Identify which cell holds the provided text, then report its [x, y] central coordinate. 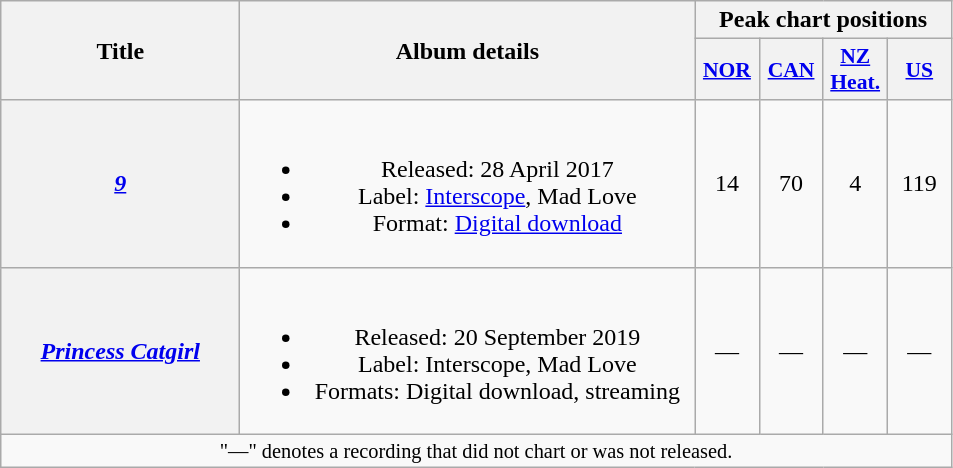
Released: 28 April 2017Label: Interscope, Mad LoveFormat: Digital download [468, 184]
Album details [468, 50]
"—" denotes a recording that did not chart or was not released. [476, 451]
70 [791, 184]
119 [919, 184]
14 [727, 184]
NZHeat. [855, 70]
Peak chart positions [823, 20]
NOR [727, 70]
US [919, 70]
Released: 20 September 2019Label: Interscope, Mad LoveFormats: Digital download, streaming [468, 350]
4 [855, 184]
Title [120, 50]
9 [120, 184]
CAN [791, 70]
Princess Catgirl [120, 350]
